Capture the cell that displays the provided text and extract its [x, y] central coordinate. 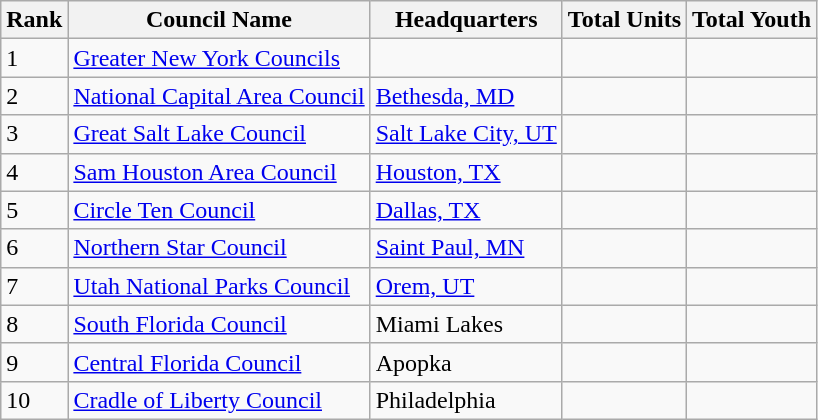
Greater New York Councils [219, 58]
Utah National Parks Council [219, 286]
Orem, UT [466, 286]
Circle Ten Council [219, 210]
7 [34, 286]
5 [34, 210]
National Capital Area Council [219, 96]
10 [34, 400]
Philadelphia [466, 400]
4 [34, 172]
Northern Star Council [219, 248]
Cradle of Liberty Council [219, 400]
Central Florida Council [219, 362]
1 [34, 58]
Salt Lake City, UT [466, 134]
Houston, TX [466, 172]
Total Units [624, 20]
9 [34, 362]
Council Name [219, 20]
Total Youth [752, 20]
Apopka [466, 362]
Headquarters [466, 20]
Rank [34, 20]
2 [34, 96]
Dallas, TX [466, 210]
Sam Houston Area Council [219, 172]
Saint Paul, MN [466, 248]
6 [34, 248]
Miami Lakes [466, 324]
8 [34, 324]
South Florida Council [219, 324]
Great Salt Lake Council [219, 134]
3 [34, 134]
Bethesda, MD [466, 96]
